Identify which cell holds the provided text, then report its [x, y] central coordinate. 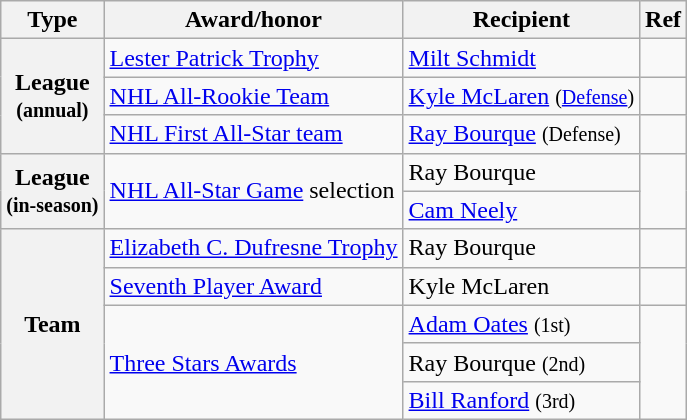
NHL All-Rookie Team [254, 96]
Adam Oates (1st) [522, 324]
Cam Neely [522, 210]
Kyle McLaren (Defense) [522, 96]
Lester Patrick Trophy [254, 58]
Recipient [522, 20]
Kyle McLaren [522, 286]
Type [52, 20]
Milt Schmidt [522, 58]
Bill Ranford (3rd) [522, 400]
Ray Bourque (2nd) [522, 362]
Award/honor [254, 20]
NHL First All-Star team [254, 134]
Elizabeth C. Dufresne Trophy [254, 248]
Three Stars Awards [254, 362]
Ref [664, 20]
League(in-season) [52, 191]
Seventh Player Award [254, 286]
NHL All-Star Game selection [254, 191]
League(annual) [52, 96]
Ray Bourque (Defense) [522, 134]
Team [52, 324]
